From the cell containing the given text, extract its center point as [X, Y] coordinate. 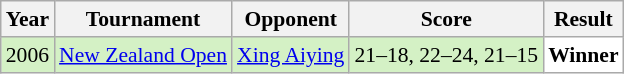
New Zealand Open [143, 55]
21–18, 22–24, 21–15 [446, 55]
Result [584, 19]
Year [28, 19]
Score [446, 19]
Winner [584, 55]
Xing Aiying [290, 55]
2006 [28, 55]
Opponent [290, 19]
Tournament [143, 19]
